Capture the cell that displays the provided text and extract its [X, Y] central coordinate. 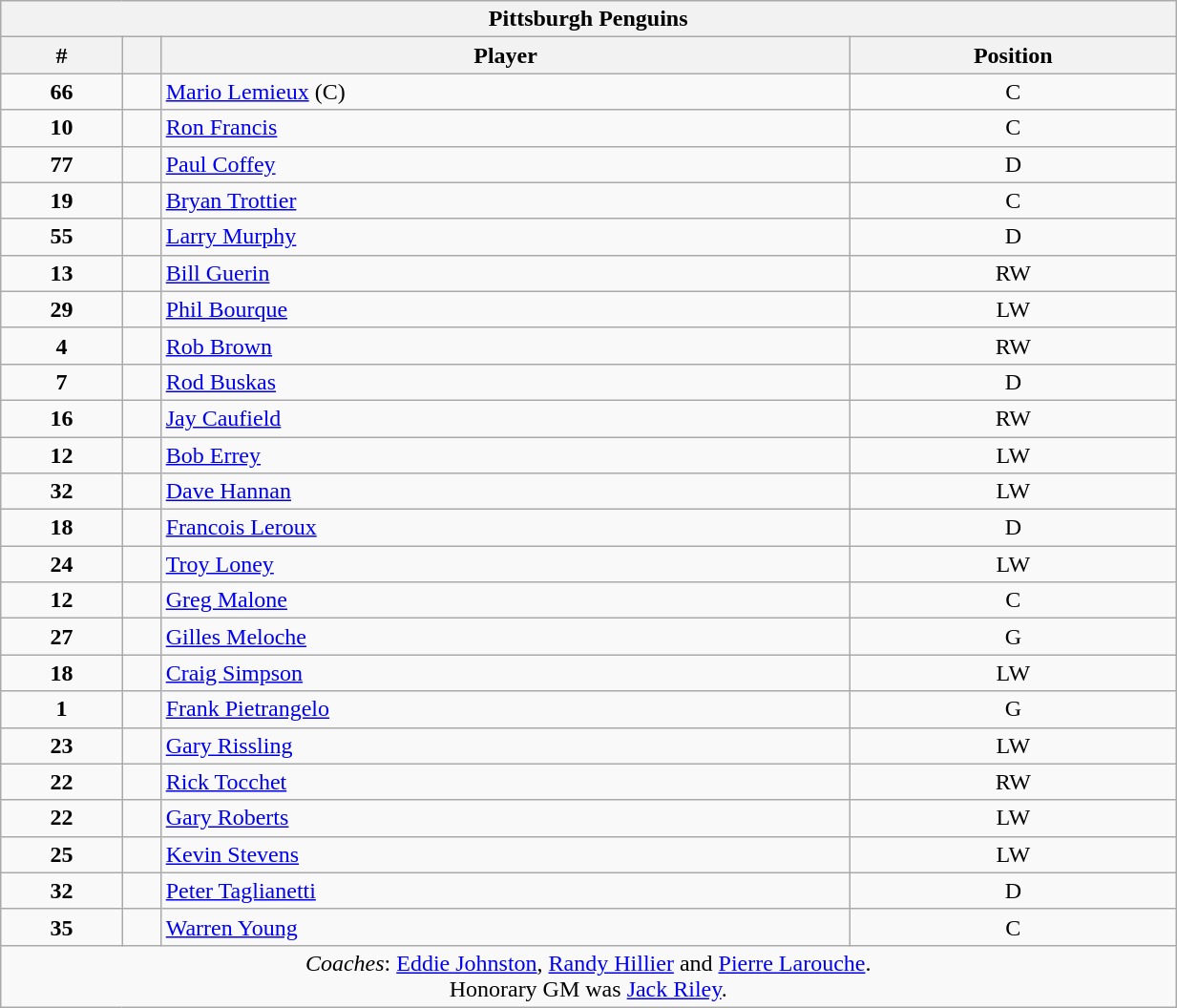
Larry Murphy [506, 237]
Gary Rissling [506, 745]
Dave Hannan [506, 492]
27 [61, 637]
23 [61, 745]
Bob Errey [506, 455]
Ron Francis [506, 128]
Player [506, 55]
1 [61, 709]
55 [61, 237]
Kevin Stevens [506, 854]
77 [61, 164]
Troy Loney [506, 564]
35 [61, 927]
Rick Tocchet [506, 782]
Francois Leroux [506, 528]
Mario Lemieux (C) [506, 92]
24 [61, 564]
Gary Roberts [506, 818]
Coaches: Eddie Johnston, Randy Hillier and Pierre Larouche.Honorary GM was Jack Riley. [588, 976]
Craig Simpson [506, 673]
Paul Coffey [506, 164]
Bryan Trottier [506, 200]
Frank Pietrangelo [506, 709]
10 [61, 128]
13 [61, 273]
Bill Guerin [506, 273]
Greg Malone [506, 600]
29 [61, 309]
Gilles Meloche [506, 637]
Rod Buskas [506, 382]
25 [61, 854]
7 [61, 382]
66 [61, 92]
Peter Taglianetti [506, 891]
Phil Bourque [506, 309]
4 [61, 346]
Position [1014, 55]
Warren Young [506, 927]
Pittsburgh Penguins [588, 19]
# [61, 55]
Jay Caufield [506, 418]
16 [61, 418]
19 [61, 200]
Rob Brown [506, 346]
